Locate the cell with the specified text and output its (X, Y) center coordinate. 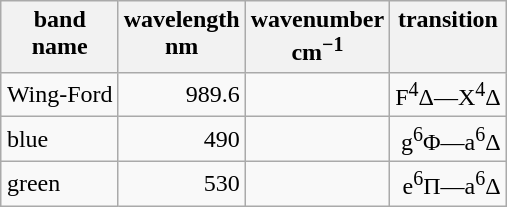
wavenumbercm−1 (317, 37)
e6Π—a6Δ (448, 184)
green (60, 184)
g6Φ—a6Δ (448, 140)
transition (448, 37)
F4Δ—X4Δ (448, 94)
989.6 (182, 94)
490 (182, 140)
blue (60, 140)
bandname (60, 37)
530 (182, 184)
wavelengthnm (182, 37)
Wing-Ford (60, 94)
